Search for the cell housing the specified text and yield its [X, Y] center coordinate. 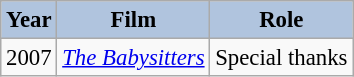
Film [134, 20]
Special thanks [282, 58]
2007 [29, 58]
Year [29, 20]
The Babysitters [134, 58]
Role [282, 20]
